Identify which cell holds the provided text, then report its [X, Y] central coordinate. 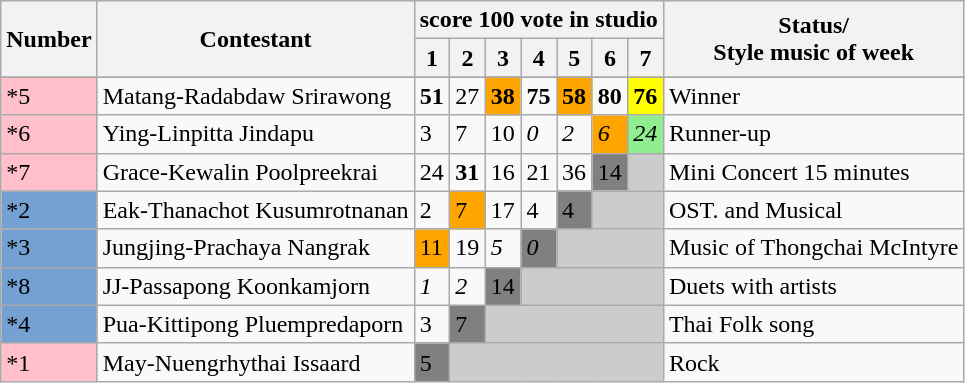
*3 [49, 248]
Status/Style music of week [814, 39]
*7 [49, 172]
*5 [49, 96]
27 [468, 96]
Rock [814, 362]
Music of Thongchai McIntyre [814, 248]
51 [432, 96]
80 [610, 96]
36 [575, 172]
score 100 vote in studio [538, 20]
Jungjing-Prachaya Nangrak [256, 248]
JJ-Passapong Koonkamjorn [256, 286]
Duets with artists [814, 286]
21 [539, 172]
Pua-Kittipong Pluempredaporn [256, 324]
Winner [814, 96]
11 [432, 248]
*6 [49, 134]
Thai Folk song [814, 324]
*8 [49, 286]
*2 [49, 210]
*4 [49, 324]
May-Nuengrhythai Issaard [256, 362]
*1 [49, 362]
Matang-Radabdaw Srirawong [256, 96]
19 [468, 248]
Ying-Linpitta Jindapu [256, 134]
38 [503, 96]
Number [49, 39]
75 [539, 96]
16 [503, 172]
31 [468, 172]
Eak-Thanachot Kusumrotnanan [256, 210]
17 [503, 210]
10 [503, 134]
58 [575, 96]
Contestant [256, 39]
Grace-Kewalin Poolpreekrai [256, 172]
Runner-up [814, 134]
Mini Concert 15 minutes [814, 172]
OST. and Musical [814, 210]
76 [646, 96]
